Detect which cell encompasses the target text, then output its (X, Y) center coordinate. 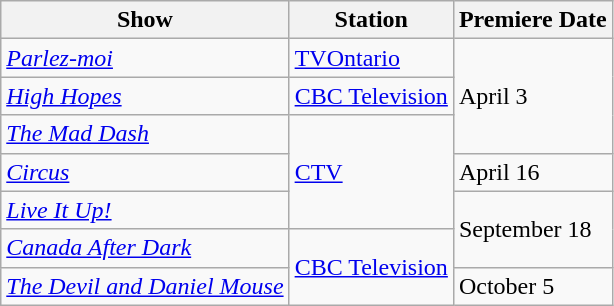
April 3 (532, 96)
April 16 (532, 172)
Show (145, 20)
September 18 (532, 229)
October 5 (532, 286)
Parlez-moi (145, 58)
CTV (371, 172)
Live It Up! (145, 210)
TVOntario (371, 58)
Canada After Dark (145, 248)
Premiere Date (532, 20)
High Hopes (145, 96)
Station (371, 20)
Circus (145, 172)
The Mad Dash (145, 134)
The Devil and Daniel Mouse (145, 286)
